For the text-containing cell, return its midpoint in [x, y] coordinate format. 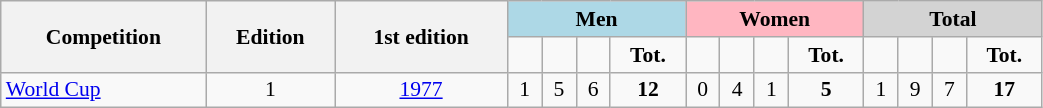
World Cup [104, 90]
12 [648, 90]
Edition [270, 36]
0 [703, 90]
Competition [104, 36]
17 [1004, 90]
7 [949, 90]
4 [737, 90]
Women [775, 19]
Total [953, 19]
Men [596, 19]
1977 [422, 90]
6 [593, 90]
9 [915, 90]
1st edition [422, 36]
